Output the (X, Y) coordinate of the center of the cell containing the given text.  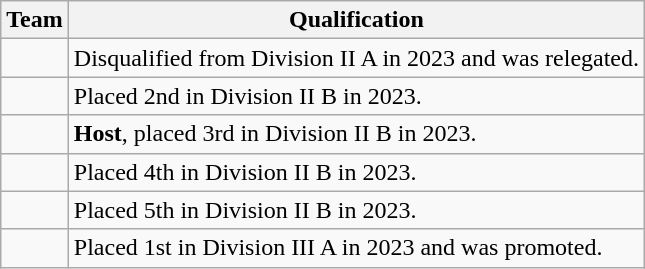
Team (35, 20)
Disqualified from Division II A in 2023 and was relegated. (356, 58)
Placed 4th in Division II B in 2023. (356, 172)
Placed 2nd in Division II B in 2023. (356, 96)
Qualification (356, 20)
Host, placed 3rd in Division II B in 2023. (356, 134)
Placed 5th in Division II B in 2023. (356, 210)
Placed 1st in Division III A in 2023 and was promoted. (356, 248)
